Scan for the cell matching the given text and deliver its [x, y] coordinate at center. 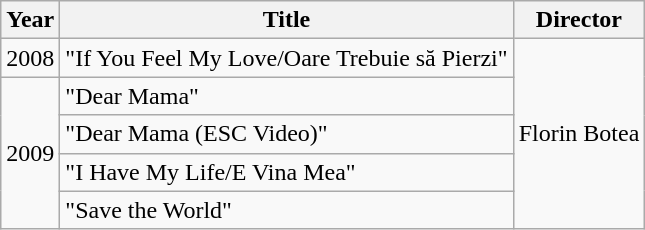
"Dear Mama" [286, 96]
"Dear Mama (ESC Video)" [286, 134]
2009 [30, 153]
"If You Feel My Love/Oare Trebuie să Pierzi" [286, 58]
Director [579, 20]
Year [30, 20]
2008 [30, 58]
Florin Botea [579, 134]
"Save the World" [286, 210]
Title [286, 20]
"I Have My Life/E Vina Mea" [286, 172]
